Scan for the cell matching the given text and deliver its [X, Y] coordinate at center. 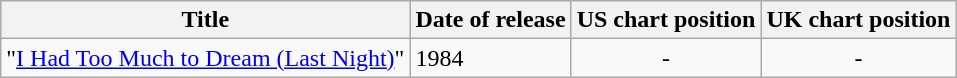
1984 [490, 58]
US chart position [666, 20]
UK chart position [858, 20]
Title [206, 20]
Date of release [490, 20]
"I Had Too Much to Dream (Last Night)" [206, 58]
